Extract the (x, y) coordinate from the center of the cell holding the provided text.  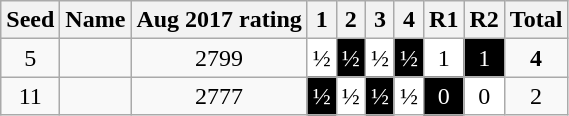
R1 (444, 20)
2777 (219, 96)
Name (96, 20)
Total (536, 20)
Aug 2017 rating (219, 20)
11 (30, 96)
2799 (219, 58)
3 (380, 20)
R2 (484, 20)
Seed (30, 20)
5 (30, 58)
